Extract the [X, Y] coordinate from the center of the cell holding the provided text.  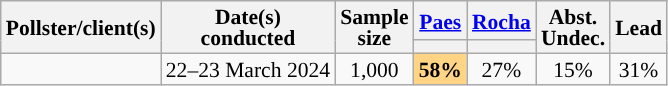
27% [502, 68]
1,000 [374, 68]
Lead [638, 27]
Abst.Undec. [573, 27]
Paes [440, 20]
22–23 March 2024 [248, 68]
Pollster/client(s) [81, 27]
15% [573, 68]
Samplesize [374, 27]
31% [638, 68]
Rocha [502, 20]
Date(s)conducted [248, 27]
58% [440, 68]
